Pinpoint the cell where the given text exists, returning its [X, Y] midpoint coordinate. 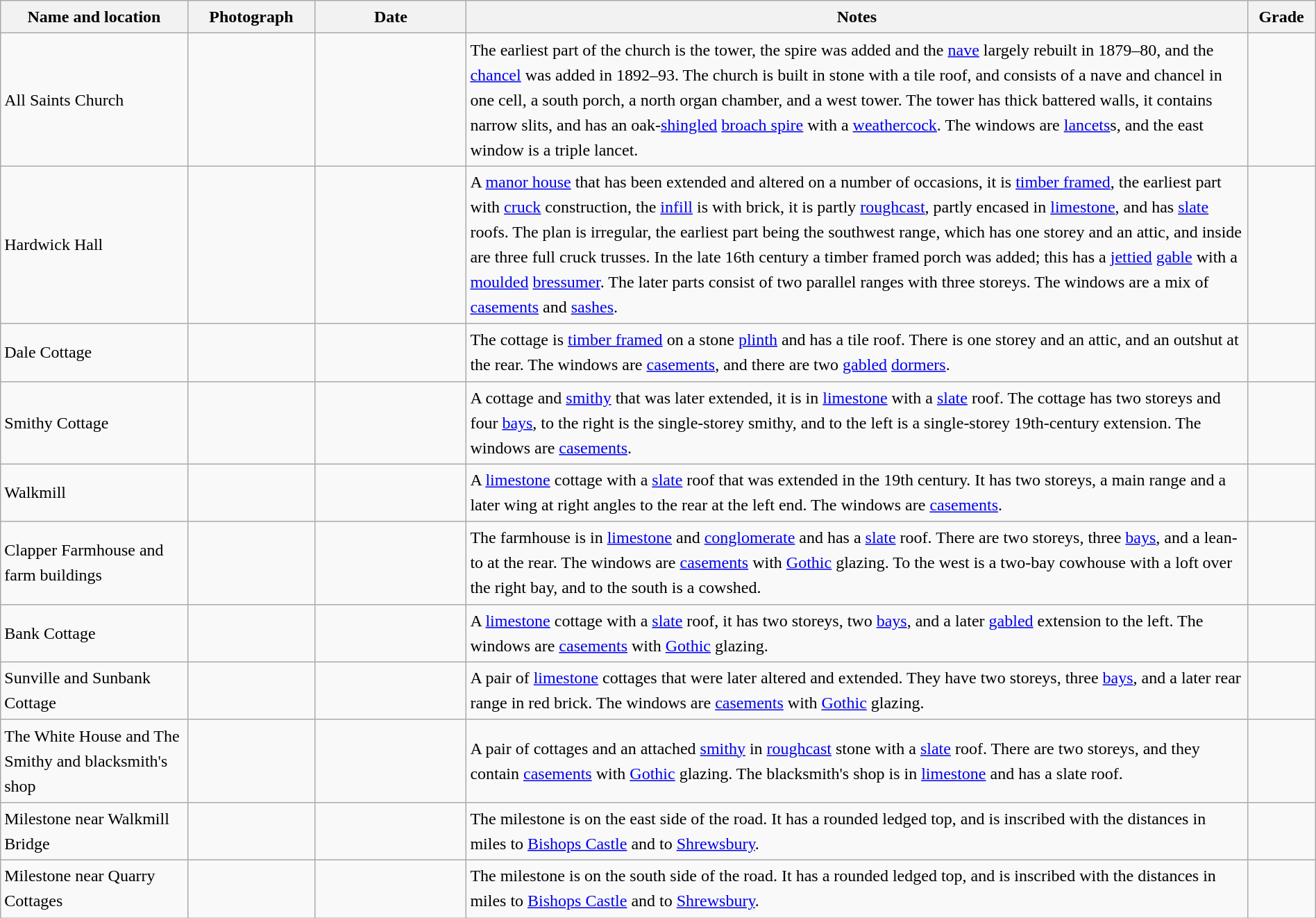
Milestone near Quarry Cottages [94, 889]
Hardwick Hall [94, 244]
The White House and The Smithy and blacksmith's shop [94, 761]
Bank Cottage [94, 633]
Milestone near Walkmill Bridge [94, 831]
Grade [1281, 17]
Notes [857, 17]
Walkmill [94, 493]
Smithy Cottage [94, 422]
Sunville and Sunbank Cottage [94, 690]
All Saints Church [94, 100]
Dale Cottage [94, 353]
Name and location [94, 17]
Date [391, 17]
Clapper Farmhouse and farm buildings [94, 562]
Photograph [251, 17]
